Detect which cell encompasses the target text, then output its (x, y) center coordinate. 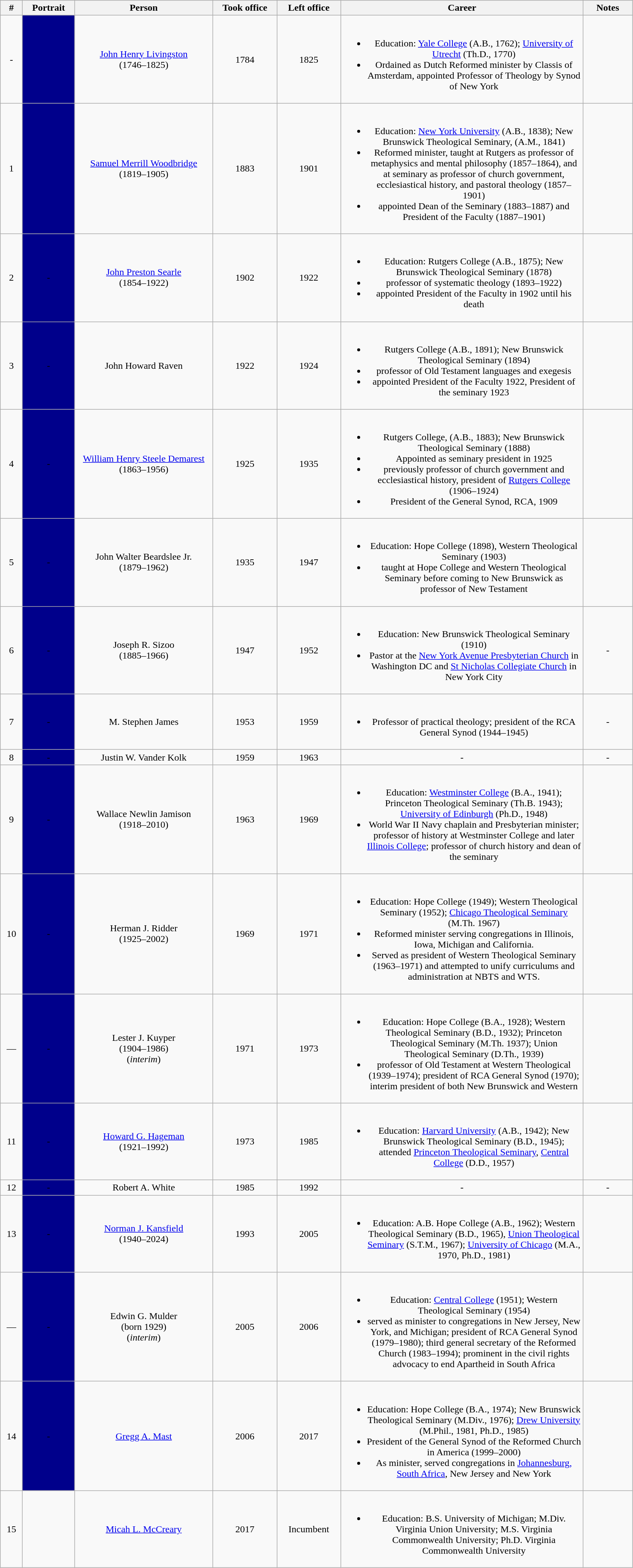
John Henry Livingston(1746–1825) (144, 60)
2 (12, 278)
13 (12, 1234)
9 (12, 819)
Notes (608, 8)
7 (12, 722)
1 (12, 168)
Lester J. Kuyper(1904–1986)(interim) (144, 1049)
1992 (309, 1188)
1784 (244, 60)
8 (12, 757)
1993 (244, 1234)
Took office (244, 8)
11 (12, 1142)
# (12, 8)
1883 (244, 168)
1925 (244, 464)
Justin W. Vander Kolk (144, 757)
6 (12, 650)
William Henry Steele Demarest(1863–1956) (144, 464)
Professor of practical theology; president of the RCA General Synod (1944–1945) (462, 722)
10 (12, 934)
Person (144, 8)
Howard G. Hageman(1921–1992) (144, 1142)
Gregg A. Mast (144, 1436)
Incumbent (309, 1529)
Herman J. Ridder(1925–2002) (144, 934)
John Howard Raven (144, 365)
John Walter Beardslee Jr.(1879–1962) (144, 562)
1924 (309, 365)
Career (462, 8)
1901 (309, 168)
Joseph R. Sizoo(1885–1966) (144, 650)
3 (12, 365)
Samuel Merrill Woodbridge(1819–1905) (144, 168)
Norman J. Kansfield(1940–2024) (144, 1234)
1952 (309, 650)
Portrait (48, 8)
14 (12, 1436)
4 (12, 464)
Edwin G. Mulder(born 1929)(interim) (144, 1327)
5 (12, 562)
1825 (309, 60)
12 (12, 1188)
M. Stephen James (144, 722)
Wallace Newlin Jamison(1918–2010) (144, 819)
1902 (244, 278)
John Preston Searle(1854–1922) (144, 278)
Micah L. McCreary (144, 1529)
Left office (309, 8)
1953 (244, 722)
15 (12, 1529)
Robert A. White (144, 1188)
